Extract the [X, Y] coordinate from the center of the cell holding the provided text.  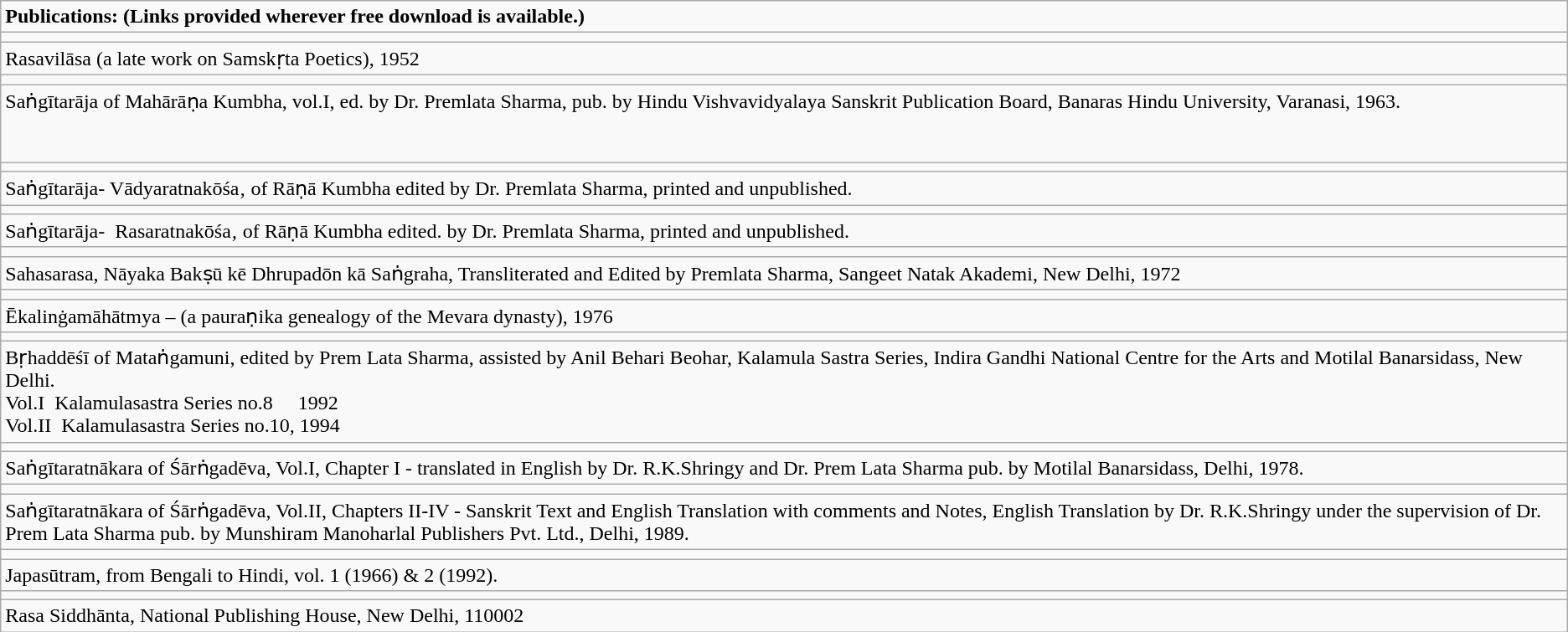
Saṅgītarāja- Rasaratnakōśa‚ of Rāṇā Kumbha edited. by Dr. Premlata Sharma, printed and unpublished. [784, 231]
Sahasarasa, Nāyaka Bakṣū kē Dhrupadōn kā Saṅgraha, Transliterated and Edited by Premlata Sharma, Sangeet Natak Akademi, New Delhi, 1972 [784, 273]
Publications: (Links provided wherever free download is available.) [784, 17]
Rasavilāsa (a late work on Samskṛta Poetics), 1952 [784, 59]
Japasūtram, from Bengali to Hindi, vol. 1 (1966) & 2 (1992). [784, 575]
Ēkalinġamāhātmya – (a pauraṇika genealogy of the Mevara dynasty), 1976 [784, 316]
Saṅgītarāja- Vādyaratnakōśa‚ of Rāṇā Kumbha edited by Dr. Premlata Sharma, printed and unpublished. [784, 188]
Rasa Siddhānta, National Publishing House, New Delhi, 110002 [784, 616]
